For the text-containing cell, return its midpoint in [X, Y] coordinate format. 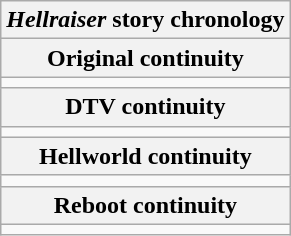
Hellworld continuity [146, 156]
Hellraiser story chronology [146, 20]
DTV continuity [146, 107]
Reboot continuity [146, 205]
Original continuity [146, 58]
